Return (X, Y) of the center of cell containing provided text 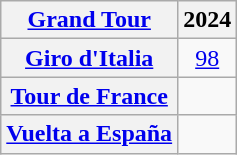
98 (208, 58)
2024 (208, 20)
Giro d'Italia (90, 58)
Vuelta a España (90, 134)
Grand Tour (90, 20)
Tour de France (90, 96)
